Return [X, Y] of the center of cell containing provided text 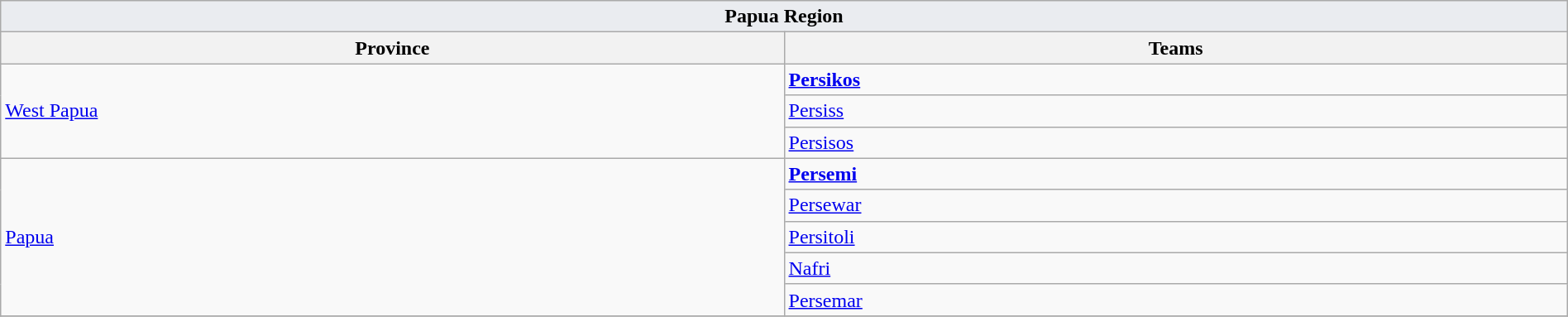
Persiss [1176, 111]
Persitoli [1176, 237]
Papua Region [784, 17]
Persemi [1176, 174]
Nafri [1176, 268]
West Papua [392, 111]
Persemar [1176, 300]
Province [392, 48]
Persisos [1176, 142]
Papua [392, 237]
Persewar [1176, 205]
Teams [1176, 48]
Persikos [1176, 79]
